Determine the [X, Y] coordinate at the center of the cell enclosing the given text.  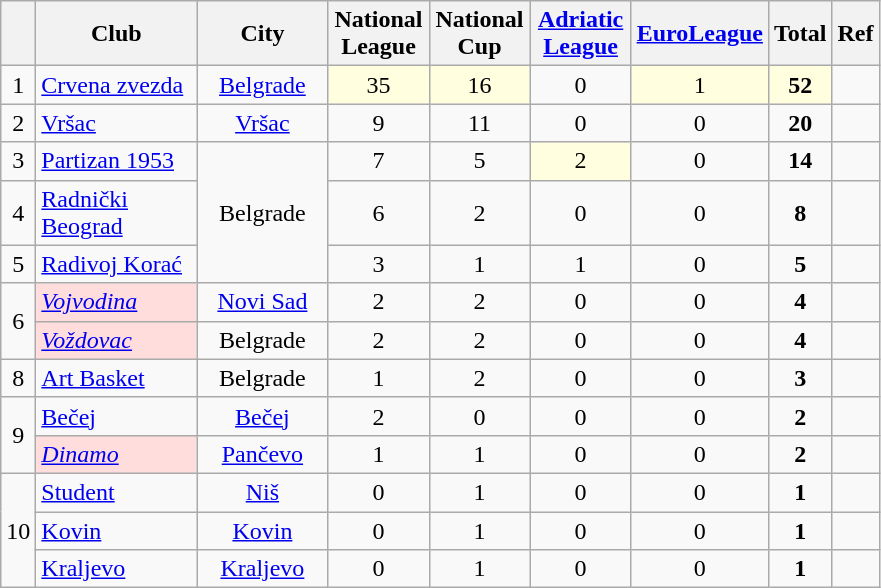
Student [116, 492]
20 [800, 123]
Niš [262, 492]
Crvena zvezda [116, 85]
Pančevo [262, 454]
Dinamo [116, 454]
City [262, 34]
Total [800, 34]
National League [378, 34]
52 [800, 85]
Radnički Beograd [116, 212]
14 [800, 161]
Adriatic League [580, 34]
16 [480, 85]
Novi Sad [262, 302]
Ref [856, 34]
Vojvodina [116, 302]
11 [480, 123]
Partizan 1953 [116, 161]
10 [18, 530]
Voždovac [116, 340]
Radivoj Korać [116, 264]
EuroLeague [700, 34]
Art Basket [116, 378]
Club [116, 34]
35 [378, 85]
7 [378, 161]
National Cup [480, 34]
